Locate the cell with the specified text and output its [x, y] center coordinate. 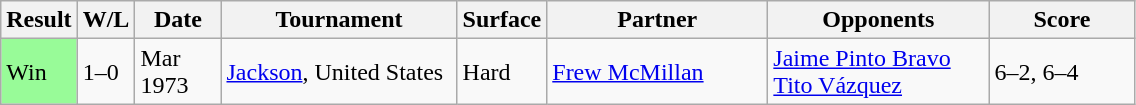
Score [1062, 20]
Win [39, 72]
Partner [658, 20]
Mar 1973 [178, 72]
W/L [106, 20]
1–0 [106, 72]
Result [39, 20]
Hard [502, 72]
Date [178, 20]
Tournament [339, 20]
6–2, 6–4 [1062, 72]
Jaime Pinto Bravo Tito Vázquez [878, 72]
Opponents [878, 20]
Jackson, United States [339, 72]
Surface [502, 20]
Frew McMillan [658, 72]
